Find where the given text appears and provide that cell's center as (x, y) coordinate. 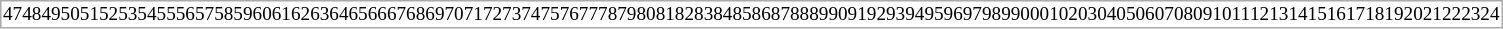
11 (1241, 14)
47 (12, 14)
90 (838, 14)
93 (896, 14)
24 (1490, 14)
79 (626, 14)
97 (972, 14)
13 (1278, 14)
49 (50, 14)
60 (262, 14)
04 (1106, 14)
70 (454, 14)
56 (186, 14)
98 (992, 14)
64 (338, 14)
72 (492, 14)
57 (204, 14)
82 (684, 14)
02 (1068, 14)
67 (396, 14)
77 (588, 14)
08 (1184, 14)
62 (300, 14)
18 (1374, 14)
09 (1202, 14)
78 (608, 14)
68 (416, 14)
07 (1164, 14)
48 (32, 14)
75 (550, 14)
65 (358, 14)
61 (282, 14)
55 (166, 14)
12 (1260, 14)
89 (818, 14)
99 (1010, 14)
69 (434, 14)
92 (876, 14)
10 (1222, 14)
17 (1356, 14)
81 (666, 14)
96 (954, 14)
95 (934, 14)
94 (914, 14)
58 (224, 14)
87 (780, 14)
84 (722, 14)
80 (646, 14)
63 (320, 14)
51 (90, 14)
53 (128, 14)
59 (242, 14)
85 (742, 14)
20 (1414, 14)
23 (1470, 14)
00 (1030, 14)
76 (570, 14)
22 (1452, 14)
16 (1336, 14)
01 (1050, 14)
15 (1318, 14)
05 (1126, 14)
19 (1394, 14)
86 (762, 14)
88 (800, 14)
66 (378, 14)
14 (1298, 14)
21 (1432, 14)
52 (108, 14)
73 (512, 14)
54 (146, 14)
03 (1088, 14)
83 (704, 14)
50 (70, 14)
91 (858, 14)
06 (1146, 14)
71 (474, 14)
74 (530, 14)
